Provide the [x, y] coordinate of the cell's center where the given text is located.  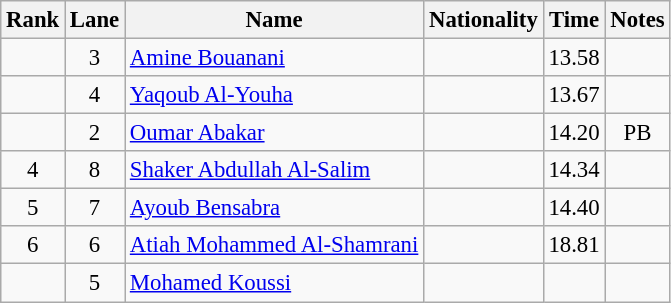
Atiah Mohammed Al-Shamrani [274, 245]
Ayoub Bensabra [274, 208]
13.67 [574, 95]
Name [274, 20]
Nationality [484, 20]
Yaqoub Al-Youha [274, 95]
Lane [95, 20]
Rank [33, 20]
Time [574, 20]
8 [95, 170]
14.40 [574, 208]
7 [95, 208]
Notes [638, 20]
Amine Bouanani [274, 58]
Oumar Abakar [274, 133]
Shaker Abdullah Al-Salim [274, 170]
14.34 [574, 170]
2 [95, 133]
13.58 [574, 58]
14.20 [574, 133]
PB [638, 133]
Mohamed Koussi [274, 283]
3 [95, 58]
18.81 [574, 245]
